Output the (X, Y) coordinate of the center of the cell containing the given text.  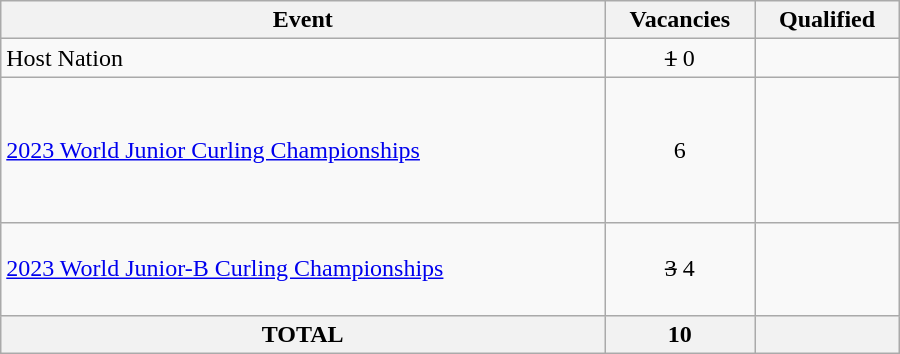
Event (303, 20)
TOTAL (303, 334)
6 (680, 150)
Host Nation (303, 58)
2023 World Junior-B Curling Championships (303, 269)
Qualified (827, 20)
3 4 (680, 269)
10 (680, 334)
2023 World Junior Curling Championships (303, 150)
1 0 (680, 58)
Vacancies (680, 20)
